Pinpoint the cell where the given text exists, returning its [x, y] midpoint coordinate. 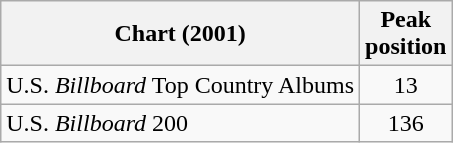
Chart (2001) [180, 34]
Peakposition [406, 34]
U.S. Billboard Top Country Albums [180, 85]
136 [406, 123]
13 [406, 85]
U.S. Billboard 200 [180, 123]
